For the text-containing cell, return its midpoint in [X, Y] coordinate format. 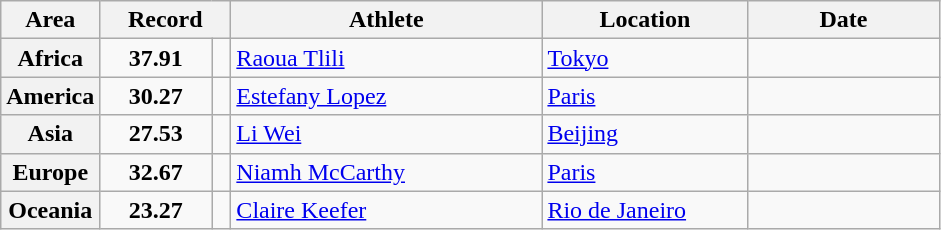
Oceania [50, 210]
Location [645, 20]
Rio de Janeiro [645, 210]
Africa [50, 58]
Claire Keefer [386, 210]
37.91 [156, 58]
Record [166, 20]
Tokyo [645, 58]
Niamh McCarthy [386, 172]
America [50, 96]
Date [844, 20]
32.67 [156, 172]
27.53 [156, 134]
Li Wei [386, 134]
30.27 [156, 96]
Athlete [386, 20]
Raoua Tlili [386, 58]
23.27 [156, 210]
Europe [50, 172]
Asia [50, 134]
Estefany Lopez [386, 96]
Beijing [645, 134]
Area [50, 20]
